Output the (x, y) coordinate of the center of the cell containing the given text.  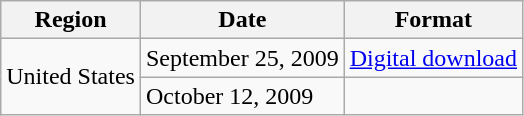
Date (242, 20)
Digital download (433, 58)
September 25, 2009 (242, 58)
Region (71, 20)
United States (71, 77)
Format (433, 20)
October 12, 2009 (242, 96)
